For the text-containing cell, return its midpoint in [X, Y] coordinate format. 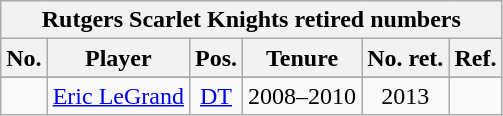
Ref. [476, 58]
DT [216, 96]
Pos. [216, 58]
2008–2010 [302, 96]
Player [118, 58]
Tenure [302, 58]
Rutgers Scarlet Knights retired numbers [252, 20]
No. ret. [406, 58]
No. [24, 58]
Eric LeGrand [118, 96]
2013 [406, 96]
